From the cell containing the given text, extract its center point as (X, Y) coordinate. 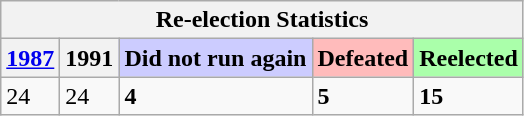
5 (363, 96)
Reelected (469, 58)
1987 (30, 58)
1991 (90, 58)
Did not run again (216, 58)
15 (469, 96)
Defeated (363, 58)
4 (216, 96)
Re-election Statistics (262, 20)
